Determine the (X, Y) coordinate at the center of the cell enclosing the given text.  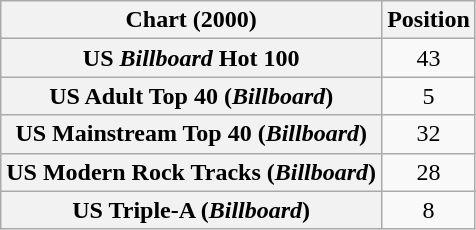
32 (429, 134)
43 (429, 58)
Chart (2000) (192, 20)
US Modern Rock Tracks (Billboard) (192, 172)
US Adult Top 40 (Billboard) (192, 96)
US Mainstream Top 40 (Billboard) (192, 134)
28 (429, 172)
8 (429, 210)
Position (429, 20)
US Triple-A (Billboard) (192, 210)
5 (429, 96)
US Billboard Hot 100 (192, 58)
